For the text-containing cell, return its midpoint in [X, Y] coordinate format. 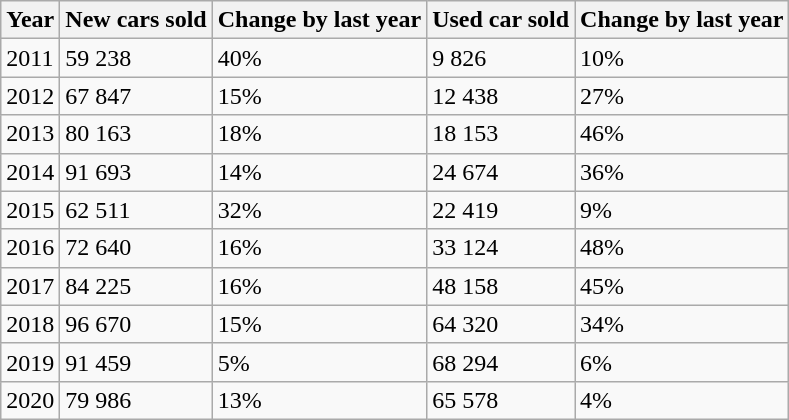
91 459 [136, 362]
48 158 [501, 286]
4% [682, 400]
33 124 [501, 248]
68 294 [501, 362]
2014 [30, 172]
2016 [30, 248]
6% [682, 362]
2015 [30, 210]
27% [682, 96]
40% [319, 58]
65 578 [501, 400]
72 640 [136, 248]
10% [682, 58]
9% [682, 210]
Year [30, 20]
64 320 [501, 324]
48% [682, 248]
96 670 [136, 324]
62 511 [136, 210]
36% [682, 172]
22 419 [501, 210]
79 986 [136, 400]
91 693 [136, 172]
2012 [30, 96]
32% [319, 210]
14% [319, 172]
80 163 [136, 134]
13% [319, 400]
46% [682, 134]
59 238 [136, 58]
24 674 [501, 172]
5% [319, 362]
67 847 [136, 96]
2019 [30, 362]
12 438 [501, 96]
2020 [30, 400]
84 225 [136, 286]
2011 [30, 58]
2017 [30, 286]
18 153 [501, 134]
2018 [30, 324]
45% [682, 286]
18% [319, 134]
New cars sold [136, 20]
2013 [30, 134]
Used car sold [501, 20]
9 826 [501, 58]
34% [682, 324]
